From the cell containing the given text, extract its center point as (X, Y) coordinate. 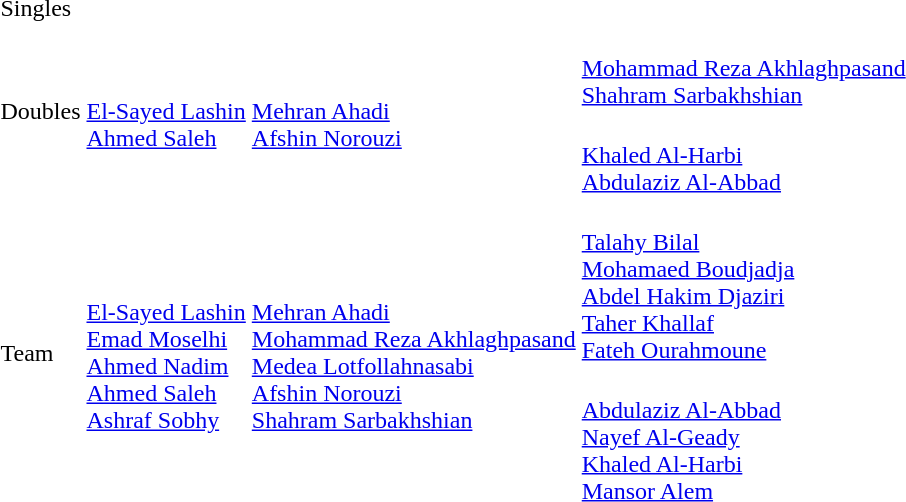
Mehran AhadiAfshin Norouzi (414, 112)
El-Sayed LashinAhmed Saleh (166, 112)
